Capture the cell that displays the provided text and extract its (x, y) central coordinate. 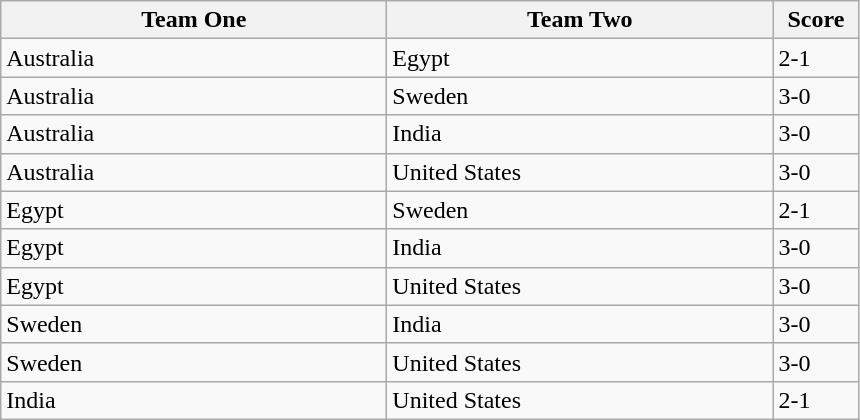
Score (816, 20)
Team Two (580, 20)
Team One (194, 20)
